Provide the (x, y) coordinate of the cell's center where the given text is located.  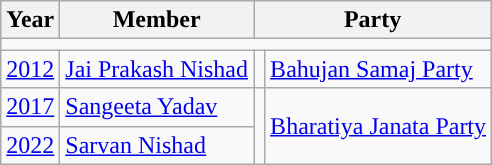
2012 (30, 69)
2022 (30, 145)
Sangeeta Yadav (157, 107)
Year (30, 20)
Bharatiya Janata Party (378, 126)
Sarvan Nishad (157, 145)
Jai Prakash Nishad (157, 69)
2017 (30, 107)
Party (373, 20)
Bahujan Samaj Party (378, 69)
Member (157, 20)
